Detect which cell encompasses the target text, then output its (x, y) center coordinate. 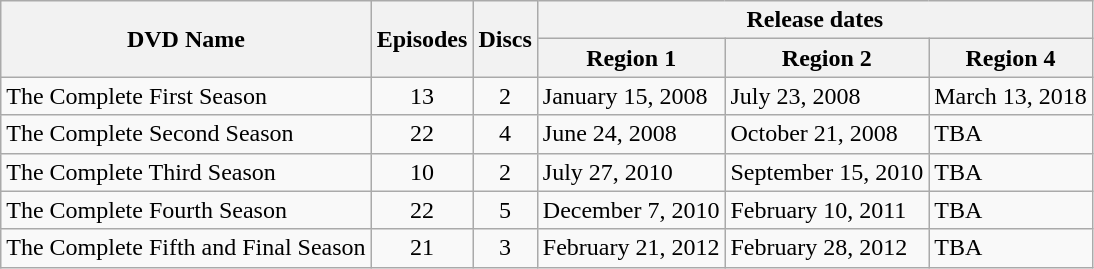
The Complete Second Season (186, 134)
July 23, 2008 (827, 96)
DVD Name (186, 39)
10 (422, 172)
The Complete Fifth and Final Season (186, 248)
The Complete Third Season (186, 172)
December 7, 2010 (631, 210)
4 (505, 134)
February 28, 2012 (827, 248)
October 21, 2008 (827, 134)
13 (422, 96)
The Complete First Season (186, 96)
September 15, 2010 (827, 172)
March 13, 2018 (1011, 96)
The Complete Fourth Season (186, 210)
Region 1 (631, 58)
5 (505, 210)
July 27, 2010 (631, 172)
February 21, 2012 (631, 248)
Region 2 (827, 58)
Discs (505, 39)
3 (505, 248)
Release dates (814, 20)
February 10, 2011 (827, 210)
21 (422, 248)
June 24, 2008 (631, 134)
Episodes (422, 39)
Region 4 (1011, 58)
January 15, 2008 (631, 96)
